Identify which cell holds the provided text, then report its [X, Y] central coordinate. 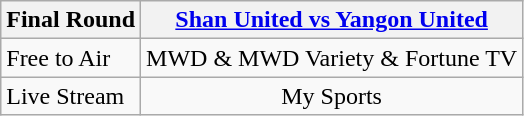
Live Stream [71, 96]
Final Round [71, 20]
Shan United vs Yangon United [332, 20]
My Sports [332, 96]
MWD & MWD Variety & Fortune TV [332, 58]
Free to Air [71, 58]
